Scan for the cell matching the given text and deliver its (X, Y) coordinate at center. 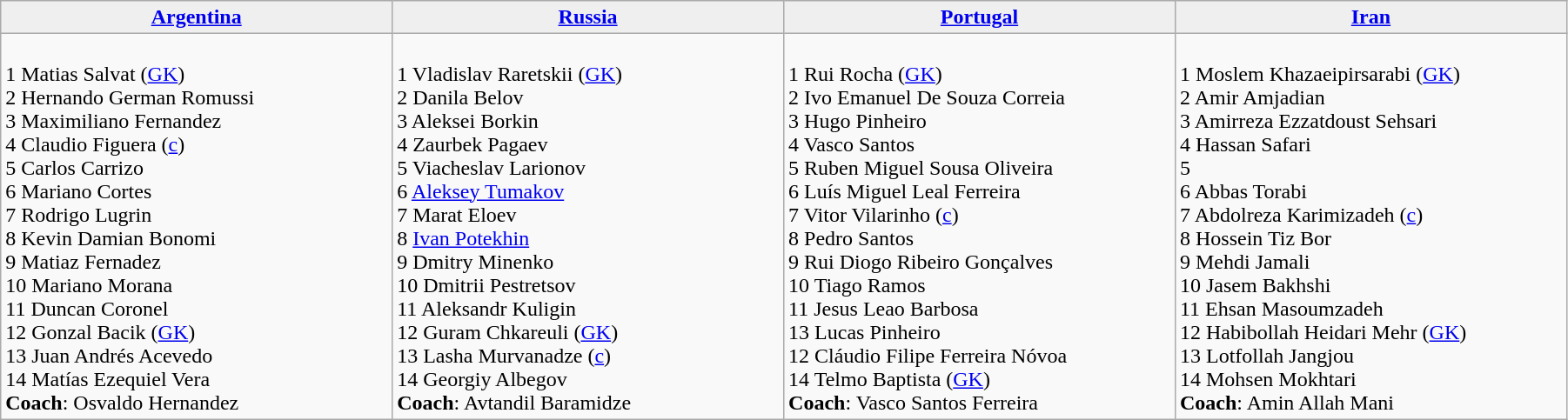
Iran (1370, 17)
Portugal (980, 17)
Argentina (197, 17)
Russia (588, 17)
